Provide the (x, y) coordinate of the cell's center where the given text is located.  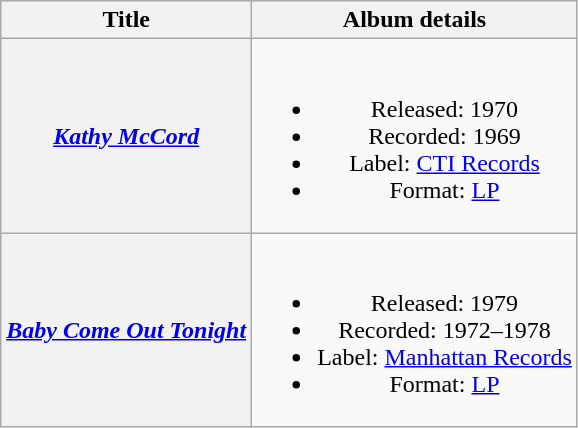
Released: 1970Recorded: 1969Label: CTI RecordsFormat: LP (415, 136)
Kathy McCord (126, 136)
Album details (415, 20)
Title (126, 20)
Baby Come Out Tonight (126, 330)
Released: 1979Recorded: 1972–1978Label: Manhattan RecordsFormat: LP (415, 330)
